Identify which cell holds the provided text, then report its (x, y) central coordinate. 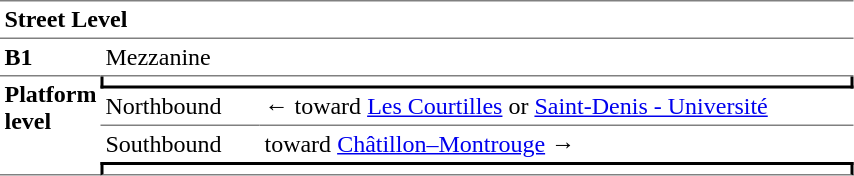
Platform level (50, 126)
Northbound (180, 107)
← toward Les Courtilles or Saint-Denis - Université (557, 107)
toward Châtillon–Montrouge → (557, 144)
Southbound (180, 144)
B1 (50, 58)
Street Level (427, 20)
Mezzanine (478, 58)
